Identify which cell holds the provided text, then report its (X, Y) central coordinate. 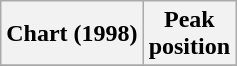
Peakposition (189, 34)
Chart (1998) (72, 34)
